Provide the (x, y) coordinate of the cell's center where the given text is located.  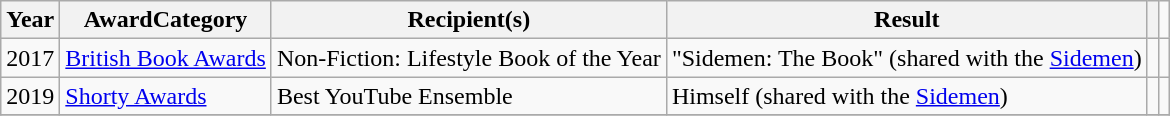
British Book Awards (166, 58)
Non-Fiction: Lifestyle Book of the Year (468, 58)
2017 (30, 58)
Result (906, 20)
Himself (shared with the Sidemen) (906, 96)
2019 (30, 96)
Recipient(s) (468, 20)
Shorty Awards (166, 96)
Year (30, 20)
Best YouTube Ensemble (468, 96)
"Sidemen: The Book" (shared with the Sidemen) (906, 58)
AwardCategory (166, 20)
